Detect which cell encompasses the target text, then output its (X, Y) center coordinate. 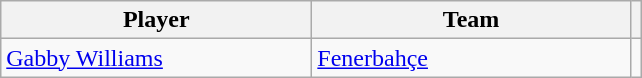
Gabby Williams (156, 58)
Fenerbahçe (472, 58)
Player (156, 20)
Team (472, 20)
